Pinpoint the cell where the given text exists, returning its (X, Y) midpoint coordinate. 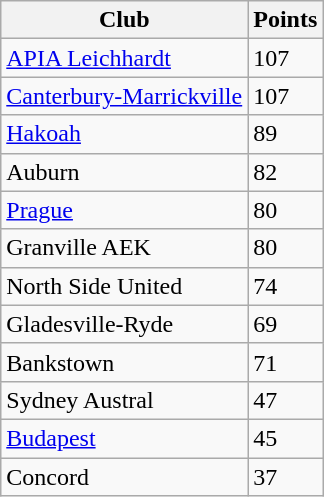
37 (286, 477)
Budapest (124, 438)
Prague (124, 210)
Auburn (124, 172)
Sydney Austral (124, 400)
89 (286, 134)
Concord (124, 477)
Hakoah (124, 134)
North Side United (124, 286)
45 (286, 438)
74 (286, 286)
71 (286, 362)
Granville AEK (124, 248)
Points (286, 20)
APIA Leichhardt (124, 58)
Club (124, 20)
Gladesville-Ryde (124, 324)
Bankstown (124, 362)
Canterbury-Marrickville (124, 96)
82 (286, 172)
47 (286, 400)
69 (286, 324)
